Scan for the cell matching the given text and deliver its [X, Y] coordinate at center. 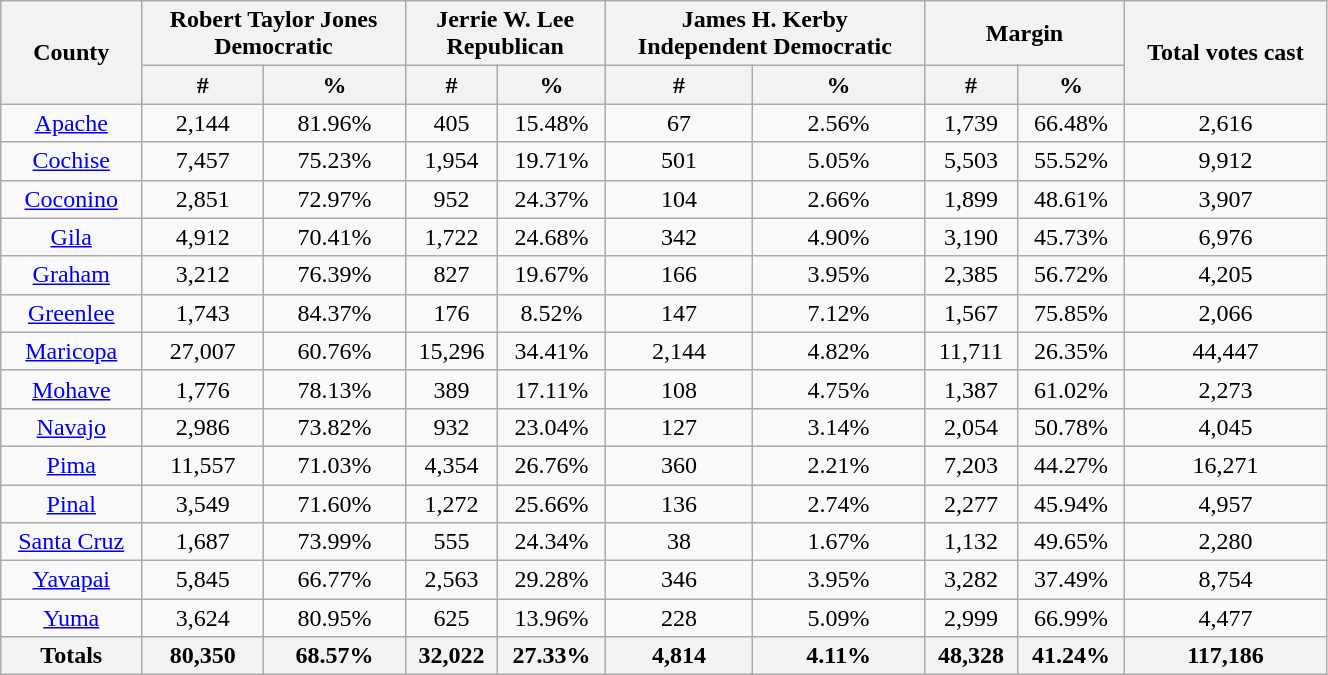
81.96% [334, 123]
4,045 [1226, 427]
952 [452, 199]
68.57% [334, 656]
71.60% [334, 503]
228 [678, 618]
Navajo [72, 427]
Gila [72, 237]
17.11% [552, 389]
5.09% [839, 618]
1,954 [452, 161]
Jerrie W. LeeRepublican [505, 34]
80,350 [203, 656]
26.35% [1070, 351]
44.27% [1070, 465]
5,503 [970, 161]
147 [678, 313]
3,282 [970, 580]
2,986 [203, 427]
2,616 [1226, 123]
48,328 [970, 656]
1,567 [970, 313]
15.48% [552, 123]
Pinal [72, 503]
73.82% [334, 427]
45.94% [1070, 503]
45.73% [1070, 237]
24.34% [552, 542]
Robert Taylor JonesDemocratic [274, 34]
Yuma [72, 618]
5.05% [839, 161]
24.68% [552, 237]
3,624 [203, 618]
7,203 [970, 465]
127 [678, 427]
117,186 [1226, 656]
3,212 [203, 275]
Coconino [72, 199]
2,280 [1226, 542]
1,387 [970, 389]
Mohave [72, 389]
James H. KerbyIndependent Democratic [764, 34]
1,722 [452, 237]
60.76% [334, 351]
4.82% [839, 351]
136 [678, 503]
13.96% [552, 618]
Graham [72, 275]
15,296 [452, 351]
4.75% [839, 389]
32,022 [452, 656]
Yavapai [72, 580]
75.23% [334, 161]
2.66% [839, 199]
104 [678, 199]
501 [678, 161]
1,272 [452, 503]
Maricopa [72, 351]
3,907 [1226, 199]
16,271 [1226, 465]
48.61% [1070, 199]
11,711 [970, 351]
1,132 [970, 542]
56.72% [1070, 275]
1,739 [970, 123]
71.03% [334, 465]
932 [452, 427]
2,066 [1226, 313]
19.71% [552, 161]
4,912 [203, 237]
29.28% [552, 580]
405 [452, 123]
2.21% [839, 465]
84.37% [334, 313]
1.67% [839, 542]
4.90% [839, 237]
75.85% [1070, 313]
1,899 [970, 199]
5,845 [203, 580]
23.04% [552, 427]
44,447 [1226, 351]
49.65% [1070, 542]
37.49% [1070, 580]
4,477 [1226, 618]
34.41% [552, 351]
4,354 [452, 465]
50.78% [1070, 427]
2,277 [970, 503]
342 [678, 237]
166 [678, 275]
4,814 [678, 656]
9,912 [1226, 161]
27,007 [203, 351]
26.76% [552, 465]
1,687 [203, 542]
555 [452, 542]
625 [452, 618]
72.97% [334, 199]
41.24% [1070, 656]
Margin [1024, 34]
76.39% [334, 275]
25.66% [552, 503]
7,457 [203, 161]
67 [678, 123]
4.11% [839, 656]
6,976 [1226, 237]
827 [452, 275]
2,563 [452, 580]
2,385 [970, 275]
360 [678, 465]
1,743 [203, 313]
Apache [72, 123]
Totals [72, 656]
66.99% [1070, 618]
2.74% [839, 503]
70.41% [334, 237]
66.48% [1070, 123]
Cochise [72, 161]
78.13% [334, 389]
Santa Cruz [72, 542]
55.52% [1070, 161]
3,190 [970, 237]
7.12% [839, 313]
27.33% [552, 656]
176 [452, 313]
3.14% [839, 427]
2,999 [970, 618]
4,205 [1226, 275]
389 [452, 389]
24.37% [552, 199]
11,557 [203, 465]
3,549 [203, 503]
19.67% [552, 275]
2,851 [203, 199]
8,754 [1226, 580]
2,273 [1226, 389]
66.77% [334, 580]
38 [678, 542]
80.95% [334, 618]
Greenlee [72, 313]
8.52% [552, 313]
346 [678, 580]
61.02% [1070, 389]
Total votes cast [1226, 52]
1,776 [203, 389]
4,957 [1226, 503]
2.56% [839, 123]
73.99% [334, 542]
Pima [72, 465]
108 [678, 389]
County [72, 52]
2,054 [970, 427]
